Output the (X, Y) coordinate of the center of the cell containing the given text.  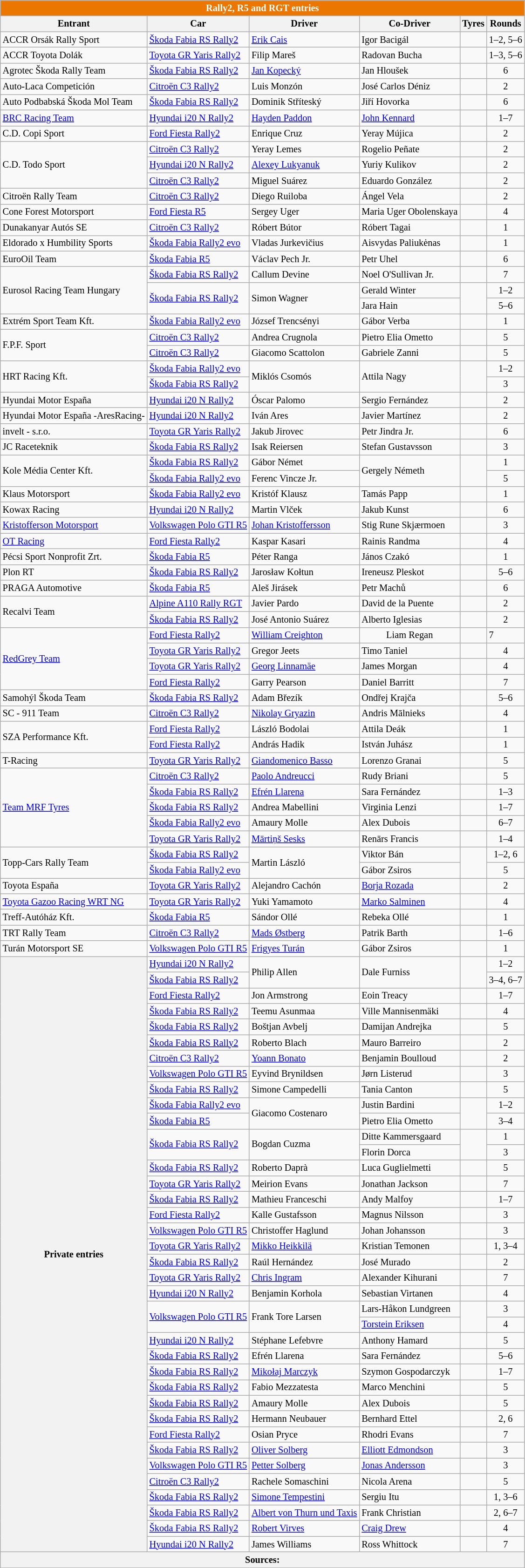
Damijan Andrejka (409, 1027)
Róbert Bútor (304, 228)
Sergiu Itu (409, 1497)
Agrotec Škoda Rally Team (74, 71)
Aisvydas Paliukėnas (409, 243)
Jara Hain (409, 306)
Bernhard Ettel (409, 1419)
Rogelio Peñate (409, 149)
1–2, 6 (506, 855)
Kowax Racing (74, 509)
Péter Ranga (304, 557)
1, 3–6 (506, 1497)
Jan Hloušek (409, 71)
Johan Kristoffersson (304, 525)
Benjamin Boulloud (409, 1058)
José Antonio Suárez (304, 619)
1–4 (506, 839)
Klaus Motorsport (74, 494)
Topp-Cars Rally Team (74, 862)
Mathieu Franceschi (304, 1199)
PRAGA Automotive (74, 588)
Daniel Barritt (409, 682)
ACCR Orsák Rally Sport (74, 40)
Petr Uhel (409, 259)
Maria Uger Obolenskaya (409, 212)
Eyvind Brynildsen (304, 1074)
David de la Puente (409, 604)
Mads Østberg (304, 933)
SC - 911 Team (74, 713)
Liam Regan (409, 635)
István Juhász (409, 745)
Rounds (506, 24)
Simone Tempestini (304, 1497)
Toyota España (74, 886)
ACCR Toyota Dolák (74, 55)
Alpine A110 Rally RGT (198, 604)
Ondřej Krajča (409, 698)
2, 6–7 (506, 1513)
Yuki Yamamoto (304, 902)
Rally2, R5 and RGT entries (263, 8)
Ford Fiesta R5 (198, 212)
Adam Březík (304, 698)
Jonas Andersson (409, 1466)
Giacomo Costenaro (304, 1113)
John Kennard (409, 118)
Extrém Sport Team Kft. (74, 321)
Driver (304, 24)
Yuriy Kulikov (409, 165)
Frigyes Turán (304, 949)
Iván Ares (304, 415)
José Murado (409, 1262)
Sebastian Virtanen (409, 1293)
Petr Jindra Jr. (409, 431)
Turán Motorsport SE (74, 949)
Patrik Barth (409, 933)
Jakub Jirovec (304, 431)
William Creighton (304, 635)
Eoin Treacy (409, 996)
F.P.F. Sport (74, 345)
Andrea Mabellini (304, 808)
Georg Linnamäe (304, 666)
Yeray Lemes (304, 149)
Ángel Vela (409, 196)
Eduardo González (409, 181)
Team MRF Tyres (74, 808)
BRC Racing Team (74, 118)
Óscar Palomo (304, 400)
Ferenc Vincze Jr. (304, 478)
Marko Salminen (409, 902)
3–4, 6–7 (506, 980)
HRT Racing Kft. (74, 376)
invelt - s.r.o. (74, 431)
Boštjan Avbelj (304, 1027)
Viktor Bán (409, 855)
Rudy Briani (409, 776)
Citroën Rally Team (74, 196)
Entrant (74, 24)
RedGrey Team (74, 658)
Luis Monzón (304, 87)
Kristian Temonen (409, 1246)
1–3 (506, 792)
Martin László (304, 862)
Robert Virves (304, 1528)
Torstein Eriksen (409, 1324)
József Trencsényi (304, 321)
Frank Tore Larsen (304, 1317)
Andy Malfoy (409, 1199)
Craig Drew (409, 1528)
Giacomo Scattolon (304, 353)
Igor Bacigál (409, 40)
Simone Campedelli (304, 1090)
Marco Menchini (409, 1387)
Yeray Mújica (409, 134)
Roberto Blach (304, 1043)
Rachele Somaschini (304, 1481)
Co-Driver (409, 24)
Roberto Daprà (304, 1168)
Magnus Nilsson (409, 1215)
Frank Christian (409, 1513)
Rainis Randma (409, 541)
Petr Machů (409, 588)
Enrique Cruz (304, 134)
Tamás Papp (409, 494)
Pécsi Sport Nonprofit Zrt. (74, 557)
Hayden Paddon (304, 118)
Petter Solberg (304, 1466)
Hermann Neubauer (304, 1419)
Alexey Lukyanuk (304, 165)
Christoffer Haglund (304, 1231)
Nikolay Gryazin (304, 713)
Rhodri Evans (409, 1434)
Stefan Gustavsson (409, 447)
Auto-Laca Competición (74, 87)
Virginia Lenzi (409, 808)
Szymon Gospodarczyk (409, 1371)
C.D. Copi Sport (74, 134)
Jan Kopecký (304, 71)
Gerald Winter (409, 290)
Gabriele Zanni (409, 353)
OT Racing (74, 541)
Vladas Jurkevičius (304, 243)
Kaspar Kasari (304, 541)
Anthony Hamard (409, 1340)
Diego Ruiloba (304, 196)
JC Raceteknik (74, 447)
Florin Dorca (409, 1152)
Mikołaj Marczyk (304, 1371)
3–4 (506, 1121)
Rebeka Ollé (409, 917)
Benjamin Korhola (304, 1293)
1–2, 5–6 (506, 40)
Andrea Crugnola (304, 337)
Filip Mareš (304, 55)
Sources: (263, 1560)
Tania Canton (409, 1090)
Mauro Barreiro (409, 1043)
Ireneusz Pleskot (409, 572)
Philip Allen (304, 971)
Cone Forest Motorsport (74, 212)
Ditte Kammersgaard (409, 1137)
Stéphane Lefebvre (304, 1340)
Toyota Gazoo Racing WRT NG (74, 902)
Car (198, 24)
Paolo Andreucci (304, 776)
Attila Deák (409, 729)
Johan Johansson (409, 1231)
Gergely Németh (409, 470)
Gábor Német (304, 462)
János Czakó (409, 557)
Dominik Stříteský (304, 102)
EuroOil Team (74, 259)
Auto Podbabská Škoda Mol Team (74, 102)
1–3, 5–6 (506, 55)
Jakub Kunst (409, 509)
Aleš Jirásek (304, 588)
TRT Rally Team (74, 933)
Ville Mannisenmäki (409, 1011)
Samohýl Škoda Team (74, 698)
Javier Pardo (304, 604)
László Bodolai (304, 729)
Sergio Fernández (409, 400)
Radovan Bucha (409, 55)
Jarosław Kołtun (304, 572)
Giandomenico Basso (304, 760)
Bogdan Cuzma (304, 1145)
Raúl Hernández (304, 1262)
Václav Pech Jr. (304, 259)
2, 6 (506, 1419)
Justin Bardini (409, 1105)
Albert von Thurn und Taxis (304, 1513)
Elliott Edmondson (409, 1450)
Chris Ingram (304, 1277)
Erik Cais (304, 40)
Mārtiņš Sesks (304, 839)
C.D. Todo Sport (74, 165)
Eldorado x Humbility Sports (74, 243)
Alexander Kihurani (409, 1277)
Mikko Heikkilä (304, 1246)
James Morgan (409, 666)
Garry Pearson (304, 682)
José Carlos Déniz (409, 87)
Noel O'Sullivan Jr. (409, 274)
Private entries (74, 1254)
Javier Martínez (409, 415)
Dunakanyar Autós SE (74, 228)
Ross Whittock (409, 1544)
Isak Reiersen (304, 447)
Sándor Ollé (304, 917)
1, 3–4 (506, 1246)
Eurosol Racing Team Hungary (74, 290)
Gábor Verba (409, 321)
Osian Pryce (304, 1434)
Kalle Gustafsson (304, 1215)
Róbert Tagai (409, 228)
Kristóf Klausz (304, 494)
Martin Vlček (304, 509)
Nicola Arena (409, 1481)
SZA Performance Kft. (74, 737)
Stig Rune Skjærmoen (409, 525)
Jiří Hovorka (409, 102)
Oliver Solberg (304, 1450)
Lars-Håkon Lundgreen (409, 1309)
Meirion Evans (304, 1184)
Borja Rozada (409, 886)
1–6 (506, 933)
Kristofferson Motorsport (74, 525)
Attila Nagy (409, 376)
Hyundai Motor España (74, 400)
Jonathan Jackson (409, 1184)
James Williams (304, 1544)
Tyres (473, 24)
Lorenzo Granai (409, 760)
Luca Guglielmetti (409, 1168)
Treff-Autóház Kft. (74, 917)
Gregor Jeets (304, 651)
Jon Armstrong (304, 996)
6–7 (506, 823)
Callum Devine (304, 274)
Kole Média Center Kft. (74, 470)
Miklós Csomós (304, 376)
Jørn Listerud (409, 1074)
Hyundai Motor España -AresRacing- (74, 415)
Alejandro Cachón (304, 886)
Yoann Bonato (304, 1058)
Renārs Francis (409, 839)
Recalvi Team (74, 611)
Andris Mālnieks (409, 713)
Alberto Iglesias (409, 619)
Plon RT (74, 572)
Fabio Mezzatesta (304, 1387)
Teemu Asunmaa (304, 1011)
Timo Taniel (409, 651)
T-Racing (74, 760)
Simon Wagner (304, 298)
Miguel Suárez (304, 181)
András Hadik (304, 745)
Sergey Uger (304, 212)
Dale Furniss (409, 971)
